Extract the (X, Y) coordinate from the center of the cell holding the provided text.  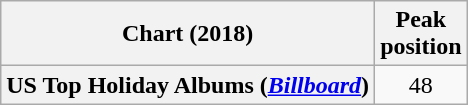
US Top Holiday Albums (Billboard) (188, 85)
48 (421, 85)
Chart (2018) (188, 34)
Peakposition (421, 34)
